Locate the cell with the specified text and output its [X, Y] center coordinate. 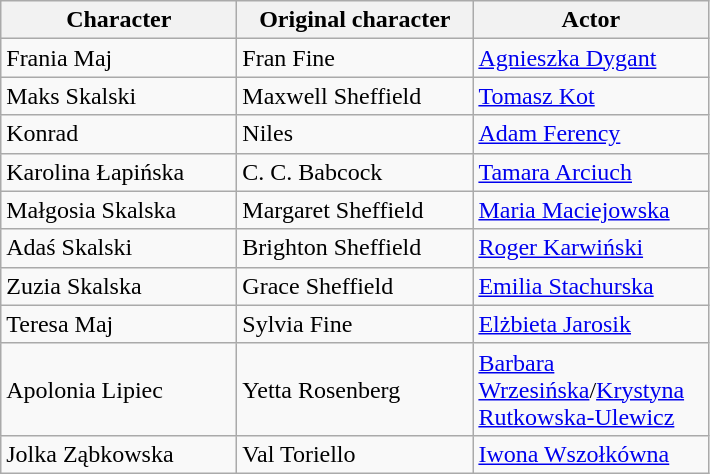
Maks Skalski [119, 96]
Grace Sheffield [355, 286]
Margaret Sheffield [355, 210]
Maria Maciejowska [591, 210]
Sylvia Fine [355, 324]
Brighton Sheffield [355, 248]
Małgosia Skalska [119, 210]
Maxwell Sheffield [355, 96]
Karolina Łapińska [119, 172]
Zuzia Skalska [119, 286]
Fran Fine [355, 58]
Tomasz Kot [591, 96]
Teresa Maj [119, 324]
Agnieszka Dygant [591, 58]
Actor [591, 20]
C. C. Babcock [355, 172]
Iwona Wszołkówna [591, 454]
Original character [355, 20]
Barbara Wrzesińska/Krystyna Rutkowska-Ulewicz [591, 389]
Apolonia Lipiec [119, 389]
Emilia Stachurska [591, 286]
Val Toriello [355, 454]
Character [119, 20]
Adaś Skalski [119, 248]
Tamara Arciuch [591, 172]
Elżbieta Jarosik [591, 324]
Niles [355, 134]
Frania Maj [119, 58]
Jolka Ząbkowska [119, 454]
Roger Karwiński [591, 248]
Konrad [119, 134]
Yetta Rosenberg [355, 389]
Adam Ferency [591, 134]
